Capture the cell that displays the provided text and extract its (x, y) central coordinate. 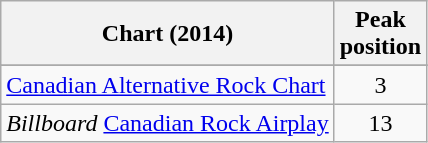
Billboard Canadian Rock Airplay (168, 123)
Peakposition (380, 34)
Canadian Alternative Rock Chart (168, 85)
3 (380, 85)
13 (380, 123)
Chart (2014) (168, 34)
